Search for the cell housing the specified text and yield its [x, y] center coordinate. 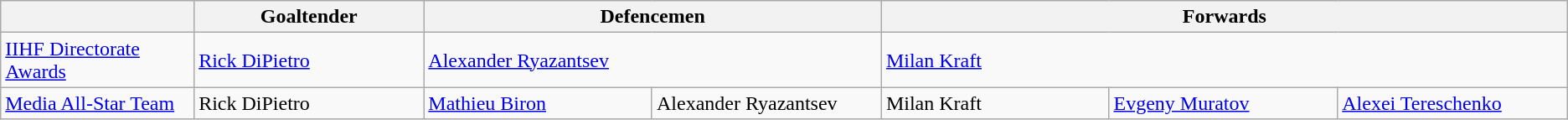
Mathieu Biron [538, 103]
Forwards [1225, 17]
Defencemen [653, 17]
Media All-Star Team [97, 103]
IIHF Directorate Awards [97, 60]
Alexei Tereschenko [1452, 103]
Evgeny Muratov [1223, 103]
Goaltender [309, 17]
